Search for the cell housing the specified text and yield its [X, Y] center coordinate. 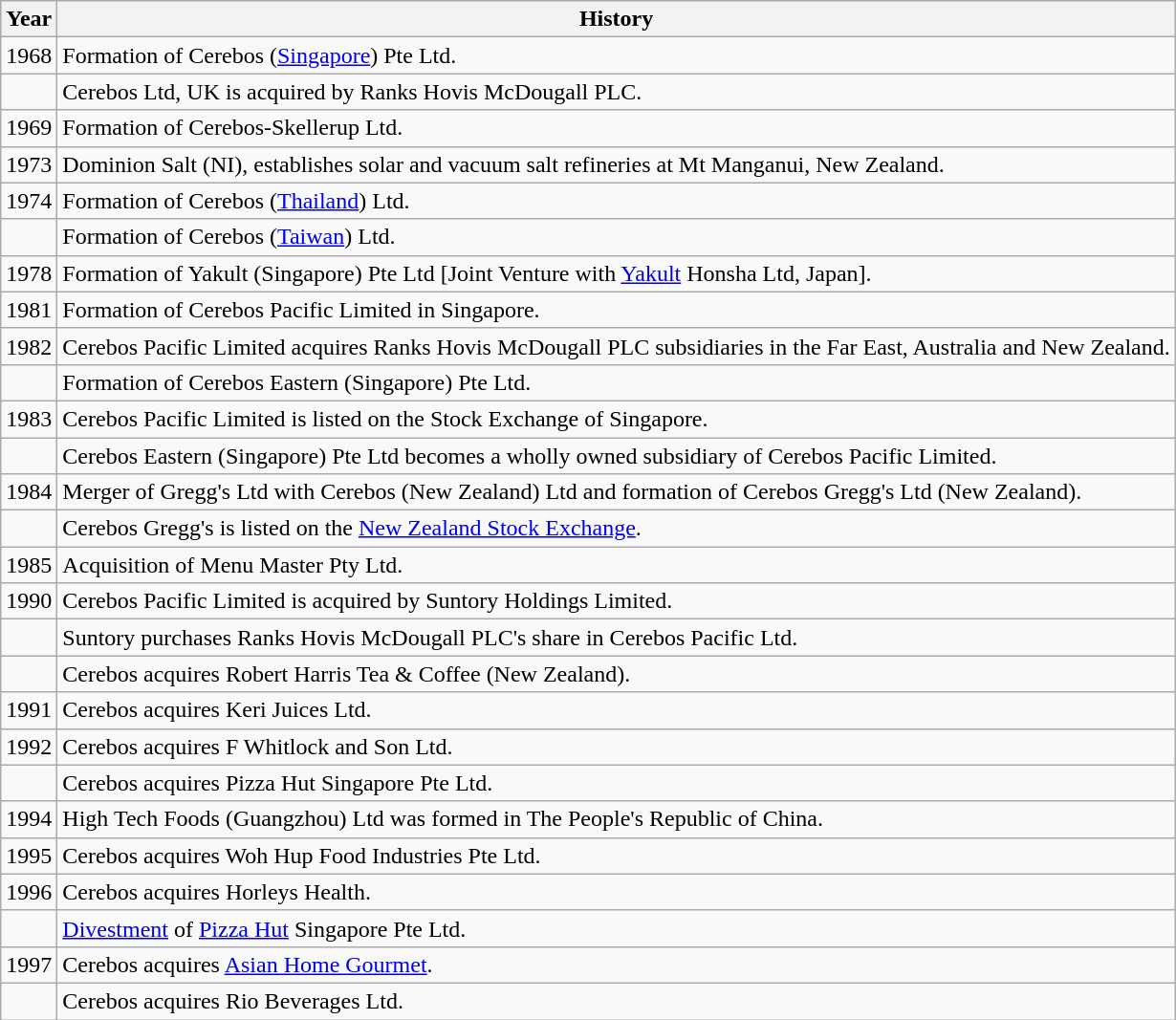
1997 [29, 965]
1968 [29, 55]
Divestment of Pizza Hut Singapore Pte Ltd. [616, 928]
Cerebos acquires F Whitlock and Son Ltd. [616, 747]
1996 [29, 892]
Formation of Cerebos Pacific Limited in Singapore. [616, 310]
Formation of Cerebos Eastern (Singapore) Pte Ltd. [616, 382]
Cerebos Gregg's is listed on the New Zealand Stock Exchange. [616, 529]
Cerebos acquires Horleys Health. [616, 892]
1969 [29, 128]
Cerebos Pacific Limited is acquired by Suntory Holdings Limited. [616, 601]
Acquisition of Menu Master Pty Ltd. [616, 565]
Cerebos acquires Keri Juices Ltd. [616, 710]
1981 [29, 310]
Formation of Yakult (Singapore) Pte Ltd [Joint Venture with Yakult Honsha Ltd, Japan]. [616, 273]
1985 [29, 565]
Year [29, 19]
History [616, 19]
1978 [29, 273]
Cerebos Ltd, UK is acquired by Ranks Hovis McDougall PLC. [616, 92]
1984 [29, 492]
Formation of Cerebos (Thailand) Ltd. [616, 201]
Cerebos acquires Robert Harris Tea & Coffee (New Zealand). [616, 674]
Cerebos Pacific Limited acquires Ranks Hovis McDougall PLC subsidiaries in the Far East, Australia and New Zealand. [616, 346]
High Tech Foods (Guangzhou) Ltd was formed in The People's Republic of China. [616, 819]
Cerebos Eastern (Singapore) Pte Ltd becomes a wholly owned subsidiary of Cerebos Pacific Limited. [616, 456]
1983 [29, 419]
Formation of Cerebos (Taiwan) Ltd. [616, 237]
Cerebos acquires Woh Hup Food Industries Pte Ltd. [616, 856]
Suntory purchases Ranks Hovis McDougall PLC's share in Cerebos Pacific Ltd. [616, 638]
Merger of Gregg's Ltd with Cerebos (New Zealand) Ltd and formation of Cerebos Gregg's Ltd (New Zealand). [616, 492]
1973 [29, 164]
Dominion Salt (NI), establishes solar and vacuum salt refineries at Mt Manganui, New Zealand. [616, 164]
1992 [29, 747]
1990 [29, 601]
1974 [29, 201]
Cerebos Pacific Limited is listed on the Stock Exchange of Singapore. [616, 419]
1994 [29, 819]
1995 [29, 856]
Formation of Cerebos (Singapore) Pte Ltd. [616, 55]
1982 [29, 346]
Formation of Cerebos-Skellerup Ltd. [616, 128]
1991 [29, 710]
Cerebos acquires Pizza Hut Singapore Pte Ltd. [616, 783]
Cerebos acquires Rio Beverages Ltd. [616, 1001]
Cerebos acquires Asian Home Gourmet. [616, 965]
